Locate the cell with the specified text and output its (x, y) center coordinate. 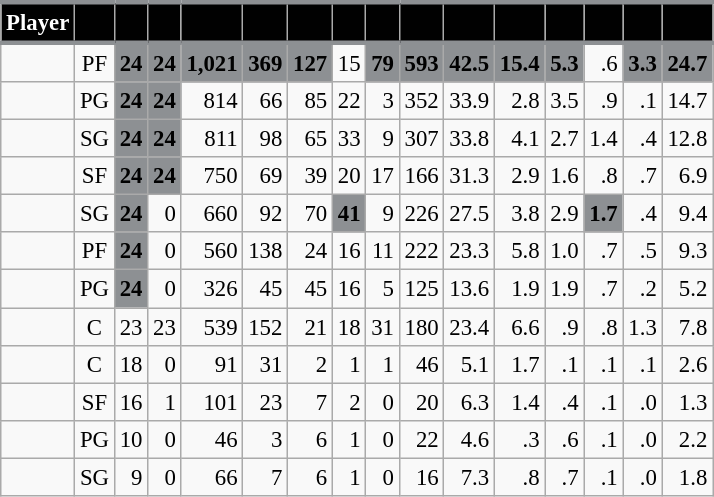
9.3 (687, 251)
369 (266, 62)
7.3 (469, 477)
226 (422, 214)
3.5 (564, 101)
101 (212, 402)
2.8 (519, 101)
33.8 (469, 139)
539 (212, 327)
24.7 (687, 62)
2.2 (687, 439)
31.3 (469, 176)
4.6 (469, 439)
326 (212, 289)
6.9 (687, 176)
42.5 (469, 62)
17 (382, 176)
92 (266, 214)
166 (422, 176)
Player (38, 22)
750 (212, 176)
69 (266, 176)
5.3 (564, 62)
1.8 (687, 477)
33 (348, 139)
3.3 (642, 62)
1.0 (564, 251)
23.4 (469, 327)
1.6 (564, 176)
41 (348, 214)
152 (266, 327)
14.7 (687, 101)
138 (266, 251)
1,021 (212, 62)
6.3 (469, 402)
127 (310, 62)
.2 (642, 289)
125 (422, 289)
593 (422, 62)
7.8 (687, 327)
811 (212, 139)
15 (348, 62)
5.8 (519, 251)
21 (310, 327)
307 (422, 139)
560 (212, 251)
12.8 (687, 139)
23.3 (469, 251)
39 (310, 176)
352 (422, 101)
65 (310, 139)
5.2 (687, 289)
10 (130, 439)
11 (382, 251)
79 (382, 62)
814 (212, 101)
2.6 (687, 364)
70 (310, 214)
33.9 (469, 101)
98 (266, 139)
3.8 (519, 214)
27.5 (469, 214)
222 (422, 251)
2.7 (564, 139)
9.4 (687, 214)
6.6 (519, 327)
.5 (642, 251)
.3 (519, 439)
85 (310, 101)
15.4 (519, 62)
5.1 (469, 364)
4.1 (519, 139)
13.6 (469, 289)
5 (382, 289)
180 (422, 327)
91 (212, 364)
660 (212, 214)
